Extract the (x, y) coordinate from the center of the cell holding the provided text.  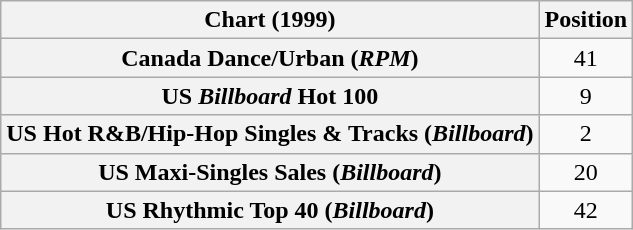
US Hot R&B/Hip-Hop Singles & Tracks (Billboard) (270, 134)
Position (586, 20)
9 (586, 96)
US Billboard Hot 100 (270, 96)
US Rhythmic Top 40 (Billboard) (270, 210)
Canada Dance/Urban (RPM) (270, 58)
42 (586, 210)
2 (586, 134)
US Maxi-Singles Sales (Billboard) (270, 172)
Chart (1999) (270, 20)
20 (586, 172)
41 (586, 58)
